Capture the cell that displays the provided text and extract its (X, Y) central coordinate. 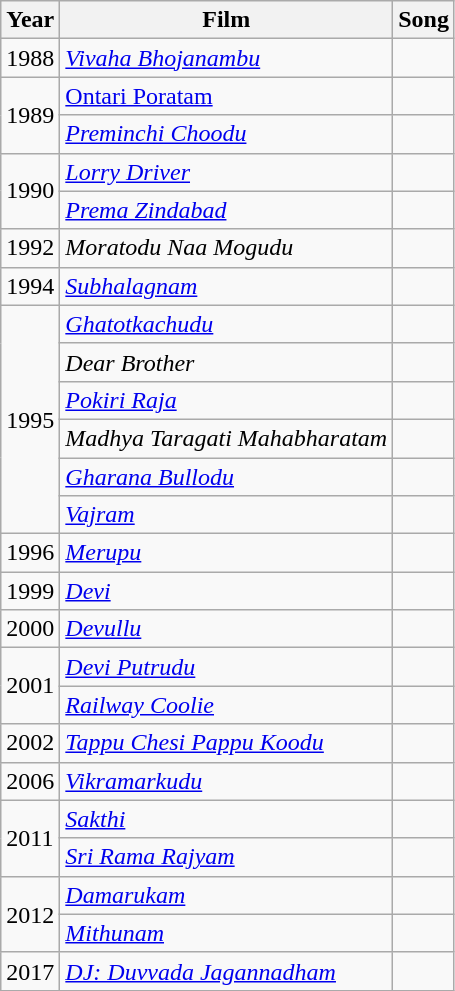
Pokiri Raja (226, 400)
Year (30, 20)
Mithunam (226, 933)
1988 (30, 58)
Railway Coolie (226, 705)
Preminchi Choodu (226, 134)
Devullu (226, 629)
2011 (30, 838)
Ghatotkachudu (226, 324)
Sakthi (226, 819)
DJ: Duvvada Jagannadham (226, 971)
Madhya Taragati Mahabharatam (226, 438)
Vikramarkudu (226, 781)
Devi Putrudu (226, 667)
Film (226, 20)
Prema Zindabad (226, 210)
Gharana Bullodu (226, 477)
Merupu (226, 553)
1990 (30, 191)
1999 (30, 591)
1989 (30, 115)
Lorry Driver (226, 172)
Vajram (226, 515)
1994 (30, 286)
1995 (30, 419)
1996 (30, 553)
Ontari Poratam (226, 96)
2006 (30, 781)
Sri Rama Rajyam (226, 857)
Vivaha Bhojanambu (226, 58)
Devi (226, 591)
2000 (30, 629)
2012 (30, 914)
2001 (30, 686)
2017 (30, 971)
2002 (30, 743)
Dear Brother (226, 362)
1992 (30, 248)
Subhalagnam (226, 286)
Moratodu Naa Mogudu (226, 248)
Tappu Chesi Pappu Koodu (226, 743)
Damarukam (226, 895)
Song (424, 20)
